Locate the cell with the specified text and output its [x, y] center coordinate. 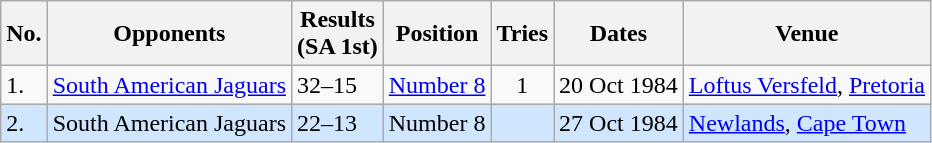
Newlands, Cape Town [806, 123]
Dates [619, 34]
1. [24, 85]
Venue [806, 34]
1 [522, 85]
27 Oct 1984 [619, 123]
Loftus Versfeld, Pretoria [806, 85]
Position [437, 34]
20 Oct 1984 [619, 85]
32–15 [338, 85]
22–13 [338, 123]
Results (SA 1st) [338, 34]
Tries [522, 34]
2. [24, 123]
No. [24, 34]
Opponents [169, 34]
